From the cell containing the given text, extract its center point as (X, Y) coordinate. 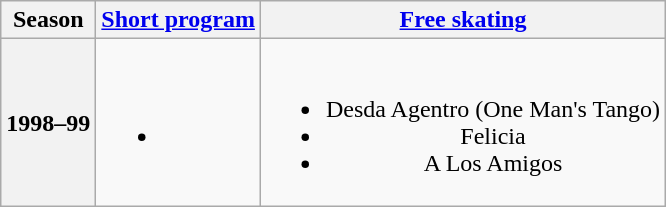
Short program (178, 20)
1998–99 (48, 122)
Desda Agentro (One Man's Tango) Felicia A Los Amigos (462, 122)
Free skating (462, 20)
Season (48, 20)
